Identify which cell holds the provided text, then report its (X, Y) central coordinate. 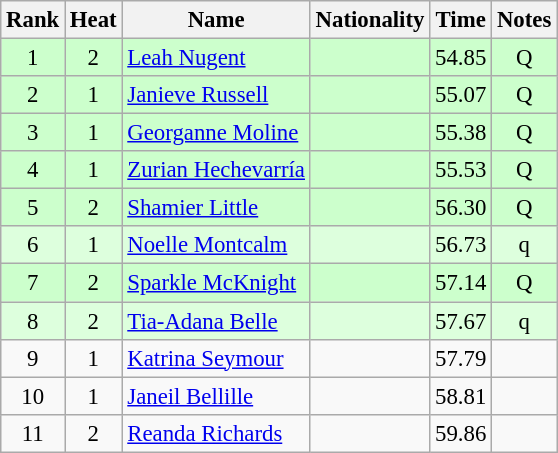
Zurian Hechevarría (216, 170)
Notes (524, 20)
Noelle Montcalm (216, 245)
57.14 (461, 283)
59.86 (461, 433)
Janieve Russell (216, 95)
Time (461, 20)
7 (33, 283)
Heat (94, 20)
58.81 (461, 396)
56.73 (461, 245)
Katrina Seymour (216, 358)
6 (33, 245)
Reanda Richards (216, 433)
56.30 (461, 208)
9 (33, 358)
Tia-Adana Belle (216, 321)
54.85 (461, 58)
10 (33, 396)
Nationality (370, 20)
55.53 (461, 170)
Shamier Little (216, 208)
8 (33, 321)
3 (33, 133)
11 (33, 433)
4 (33, 170)
Leah Nugent (216, 58)
Sparkle McKnight (216, 283)
Name (216, 20)
57.67 (461, 321)
Janeil Bellille (216, 396)
57.79 (461, 358)
Rank (33, 20)
Georganne Moline (216, 133)
5 (33, 208)
55.07 (461, 95)
55.38 (461, 133)
